From the cell containing the given text, extract its center point as [X, Y] coordinate. 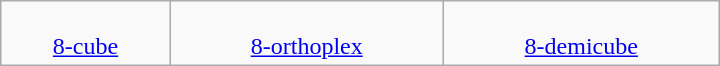
8-cube [86, 34]
8-demicube [581, 34]
8-orthoplex [306, 34]
